Pinpoint the cell where the given text exists, returning its [x, y] midpoint coordinate. 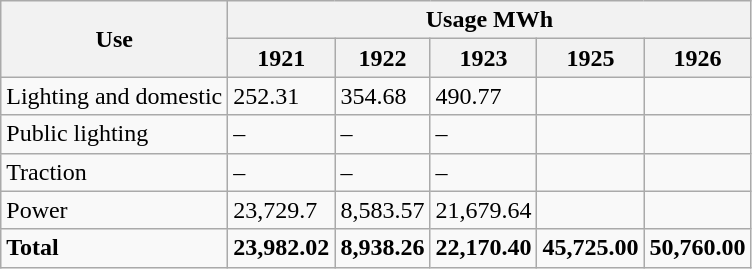
1921 [282, 58]
Usage MWh [490, 20]
23,729.7 [282, 210]
Use [114, 39]
45,725.00 [590, 248]
1923 [484, 58]
1926 [698, 58]
8,583.57 [382, 210]
490.77 [484, 96]
23,982.02 [282, 248]
22,170.40 [484, 248]
21,679.64 [484, 210]
Lighting and domestic [114, 96]
50,760.00 [698, 248]
Total [114, 248]
Traction [114, 172]
Power [114, 210]
354.68 [382, 96]
Public lighting [114, 134]
252.31 [282, 96]
8,938.26 [382, 248]
1925 [590, 58]
1922 [382, 58]
